Return the (x, y) coordinate for the center point of the cell that contains the specified text.  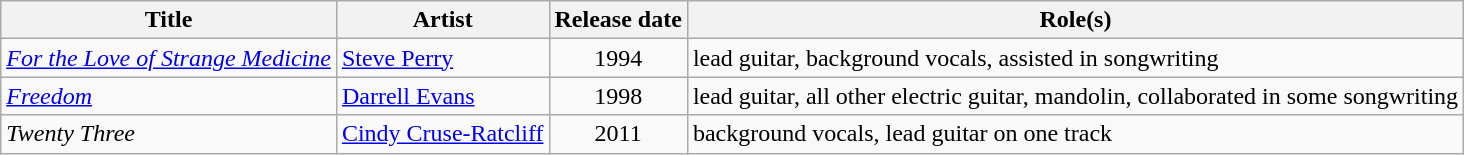
Title (169, 20)
Release date (618, 20)
Freedom (169, 96)
Darrell Evans (442, 96)
Cindy Cruse-Ratcliff (442, 134)
background vocals, lead guitar on one track (1075, 134)
1998 (618, 96)
For the Love of Strange Medicine (169, 58)
Steve Perry (442, 58)
Role(s) (1075, 20)
lead guitar, all other electric guitar, mandolin, collaborated in some songwriting (1075, 96)
lead guitar, background vocals, assisted in songwriting (1075, 58)
2011 (618, 134)
Artist (442, 20)
Twenty Three (169, 134)
1994 (618, 58)
